Identify which cell holds the provided text, then report its (x, y) central coordinate. 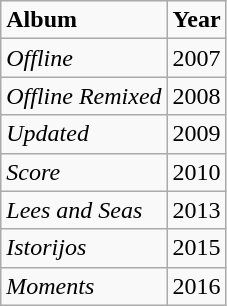
2013 (196, 210)
Album (84, 20)
Lees and Seas (84, 210)
2008 (196, 96)
2009 (196, 134)
Istorijos (84, 248)
Updated (84, 134)
Moments (84, 286)
Offline Remixed (84, 96)
Offline (84, 58)
2010 (196, 172)
Score (84, 172)
Year (196, 20)
2016 (196, 286)
2015 (196, 248)
2007 (196, 58)
